Identify which cell holds the provided text, then report its (X, Y) central coordinate. 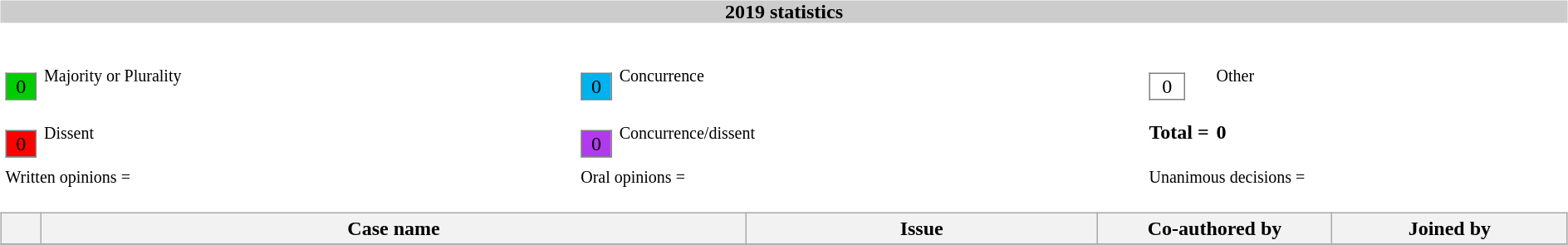
Joined by (1450, 228)
Total = (1178, 132)
Written opinions = (290, 176)
Oral opinions = (860, 176)
Issue (922, 228)
Co-authored by (1214, 228)
Concurrence/dissent (880, 132)
2019 statistics (784, 12)
Concurrence (880, 76)
Case name (394, 228)
Majority or Plurality (309, 76)
Dissent (309, 132)
Unanimous decisions = (1355, 176)
Other (1390, 76)
